Provide the (x, y) coordinate of the cell's center where the given text is located.  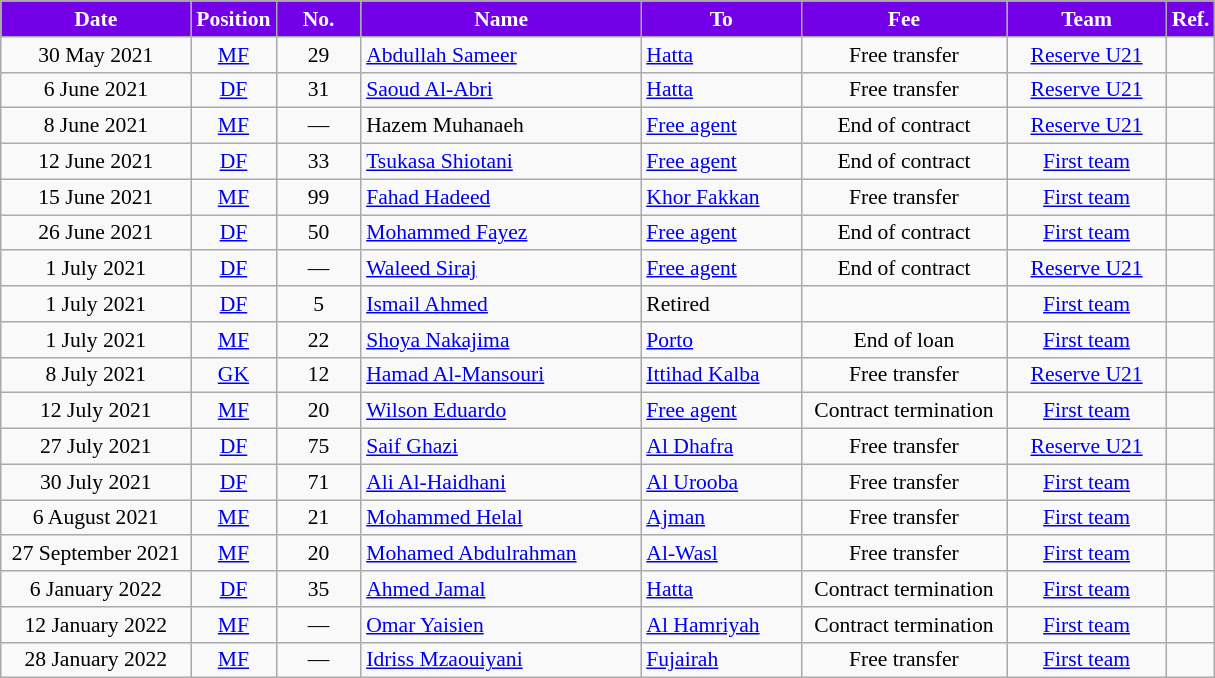
Fujairah (721, 660)
6 June 2021 (96, 90)
29 (318, 55)
Fee (904, 19)
Shoya Nakajima (501, 340)
Tsukasa Shiotani (501, 162)
Omar Yaisien (501, 625)
Ittihad Kalba (721, 375)
6 January 2022 (96, 589)
30 July 2021 (96, 482)
Waleed Siraj (501, 269)
Date (96, 19)
Abdullah Sameer (501, 55)
No. (318, 19)
Fahad Hadeed (501, 197)
To (721, 19)
End of loan (904, 340)
Mohamed Abdulrahman (501, 554)
28 January 2022 (96, 660)
GK (234, 375)
27 September 2021 (96, 554)
Team (1086, 19)
Name (501, 19)
75 (318, 447)
Khor Fakkan (721, 197)
99 (318, 197)
8 July 2021 (96, 375)
Al Urooba (721, 482)
Position (234, 19)
Ajman (721, 518)
Ahmed Jamal (501, 589)
12 July 2021 (96, 411)
Hamad Al-Mansouri (501, 375)
Porto (721, 340)
Wilson Eduardo (501, 411)
Saoud Al-Abri (501, 90)
Al-Wasl (721, 554)
Mohammed Helal (501, 518)
22 (318, 340)
Ismail Ahmed (501, 304)
35 (318, 589)
Idriss Mzaouiyani (501, 660)
Hazem Muhanaeh (501, 126)
Saif Ghazi (501, 447)
6 August 2021 (96, 518)
27 July 2021 (96, 447)
26 June 2021 (96, 233)
33 (318, 162)
Retired (721, 304)
Al Hamriyah (721, 625)
12 June 2021 (96, 162)
21 (318, 518)
12 (318, 375)
12 January 2022 (96, 625)
30 May 2021 (96, 55)
71 (318, 482)
8 June 2021 (96, 126)
50 (318, 233)
15 June 2021 (96, 197)
Ali Al-Haidhani (501, 482)
31 (318, 90)
Mohammed Fayez (501, 233)
Ref. (1191, 19)
5 (318, 304)
Al Dhafra (721, 447)
